Locate the cell with the specified text and output its (x, y) center coordinate. 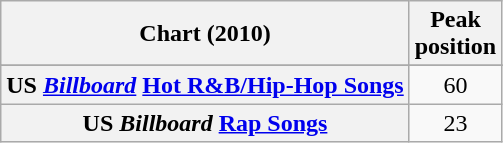
60 (455, 85)
US Billboard Hot R&B/Hip-Hop Songs (205, 85)
Peakposition (455, 34)
Chart (2010) (205, 34)
US Billboard Rap Songs (205, 123)
23 (455, 123)
